Detect which cell encompasses the target text, then output its (X, Y) center coordinate. 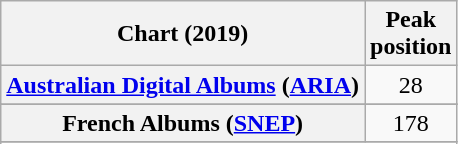
28 (411, 85)
French Albums (SNEP) (183, 123)
Peakposition (411, 34)
Chart (2019) (183, 34)
Australian Digital Albums (ARIA) (183, 85)
178 (411, 123)
